Provide the [x, y] coordinate of the cell's center where the given text is located.  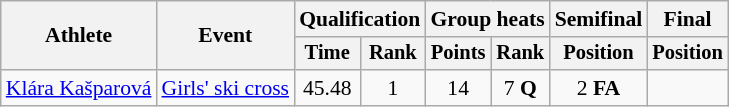
Semifinal [599, 19]
Time [327, 54]
1 [392, 88]
45.48 [327, 88]
Girls' ski cross [226, 88]
7 Q [520, 88]
Event [226, 36]
Klára Kašparová [79, 88]
Qualification [360, 19]
Group heats [487, 19]
2 FA [599, 88]
Points [458, 54]
Athlete [79, 36]
Final [687, 19]
14 [458, 88]
